Determine the [X, Y] coordinate at the center of the cell enclosing the given text.  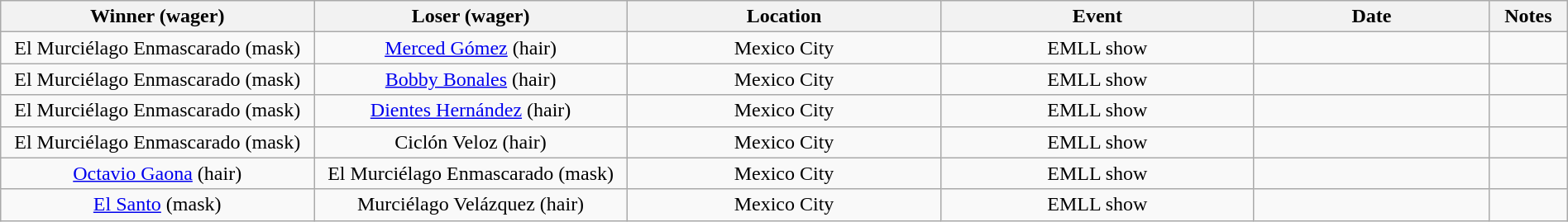
Murciélago Velázquez (hair) [471, 205]
Date [1371, 17]
Merced Gómez (hair) [471, 48]
Loser (wager) [471, 17]
Event [1097, 17]
Location [784, 17]
Notes [1528, 17]
Ciclón Veloz (hair) [471, 142]
Octavio Gaona (hair) [157, 173]
Dientes Hernández (hair) [471, 111]
Bobby Bonales (hair) [471, 79]
Winner (wager) [157, 17]
El Santo (mask) [157, 205]
